Return (x, y) of the center of cell containing provided text 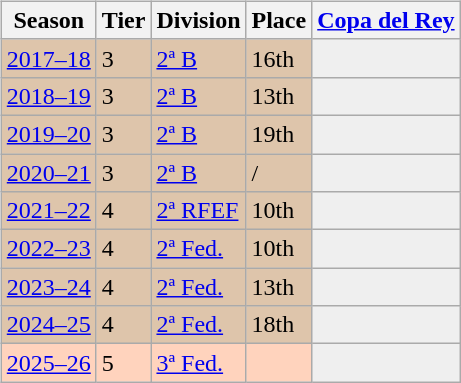
2023–24 (48, 287)
19th (279, 134)
2ª RFEF (198, 211)
Tier (124, 20)
2024–25 (48, 325)
2022–23 (48, 249)
2020–21 (48, 173)
2021–22 (48, 211)
2025–26 (48, 363)
2017–18 (48, 58)
Division (198, 20)
18th (279, 325)
Place (279, 20)
Season (48, 20)
16th (279, 58)
2018–19 (48, 96)
5 (124, 363)
/ (279, 173)
2019–20 (48, 134)
Copa del Rey (386, 20)
3ª Fed. (198, 363)
